Capture the cell that displays the provided text and extract its (X, Y) central coordinate. 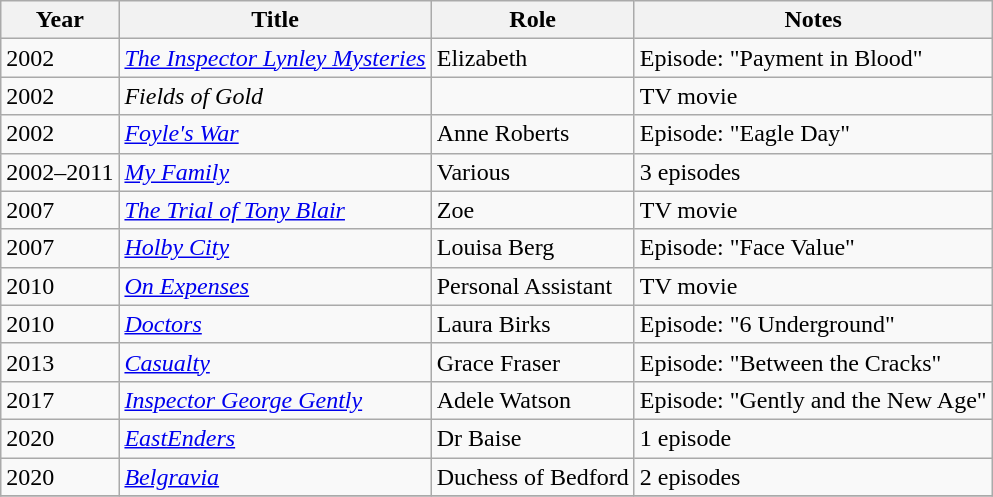
Episode: "Payment in Blood" (813, 58)
Notes (813, 20)
Casualty (275, 362)
2002–2011 (60, 172)
Dr Baise (532, 438)
Foyle's War (275, 134)
Various (532, 172)
On Expenses (275, 286)
Personal Assistant (532, 286)
The Trial of Tony Blair (275, 210)
2 episodes (813, 477)
Year (60, 20)
Inspector George Gently (275, 400)
2013 (60, 362)
Grace Fraser (532, 362)
Elizabeth (532, 58)
My Family (275, 172)
Zoe (532, 210)
Anne Roberts (532, 134)
1 episode (813, 438)
Title (275, 20)
3 episodes (813, 172)
Episode: "Gently and the New Age" (813, 400)
2017 (60, 400)
Episode: "Between the Cracks" (813, 362)
Episode: "Eagle Day" (813, 134)
Belgravia (275, 477)
Laura Birks (532, 324)
Episode: "Face Value" (813, 248)
Doctors (275, 324)
Role (532, 20)
Adele Watson (532, 400)
Louisa Berg (532, 248)
Fields of Gold (275, 96)
Holby City (275, 248)
Episode: "6 Underground" (813, 324)
Duchess of Bedford (532, 477)
EastEnders (275, 438)
The Inspector Lynley Mysteries (275, 58)
